Search for the cell housing the specified text and yield its (x, y) center coordinate. 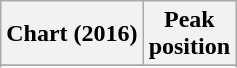
Chart (2016) (72, 34)
Peakposition (189, 34)
